Locate the cell with the specified text and output its [x, y] center coordinate. 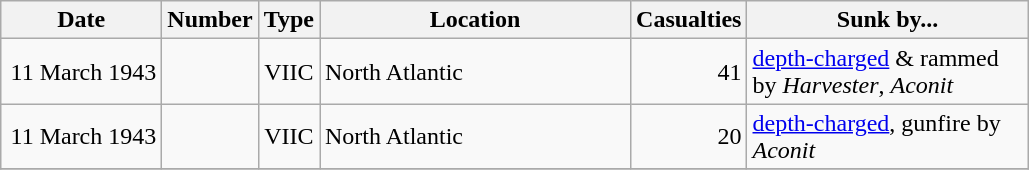
Type [288, 20]
depth-charged, gunfire by Aconit [888, 136]
41 [689, 72]
Date [82, 20]
Location [476, 20]
20 [689, 136]
Sunk by... [888, 20]
depth-charged & rammed by Harvester, Aconit [888, 72]
Number [210, 20]
Casualties [689, 20]
